Identify which cell holds the provided text, then report its (X, Y) central coordinate. 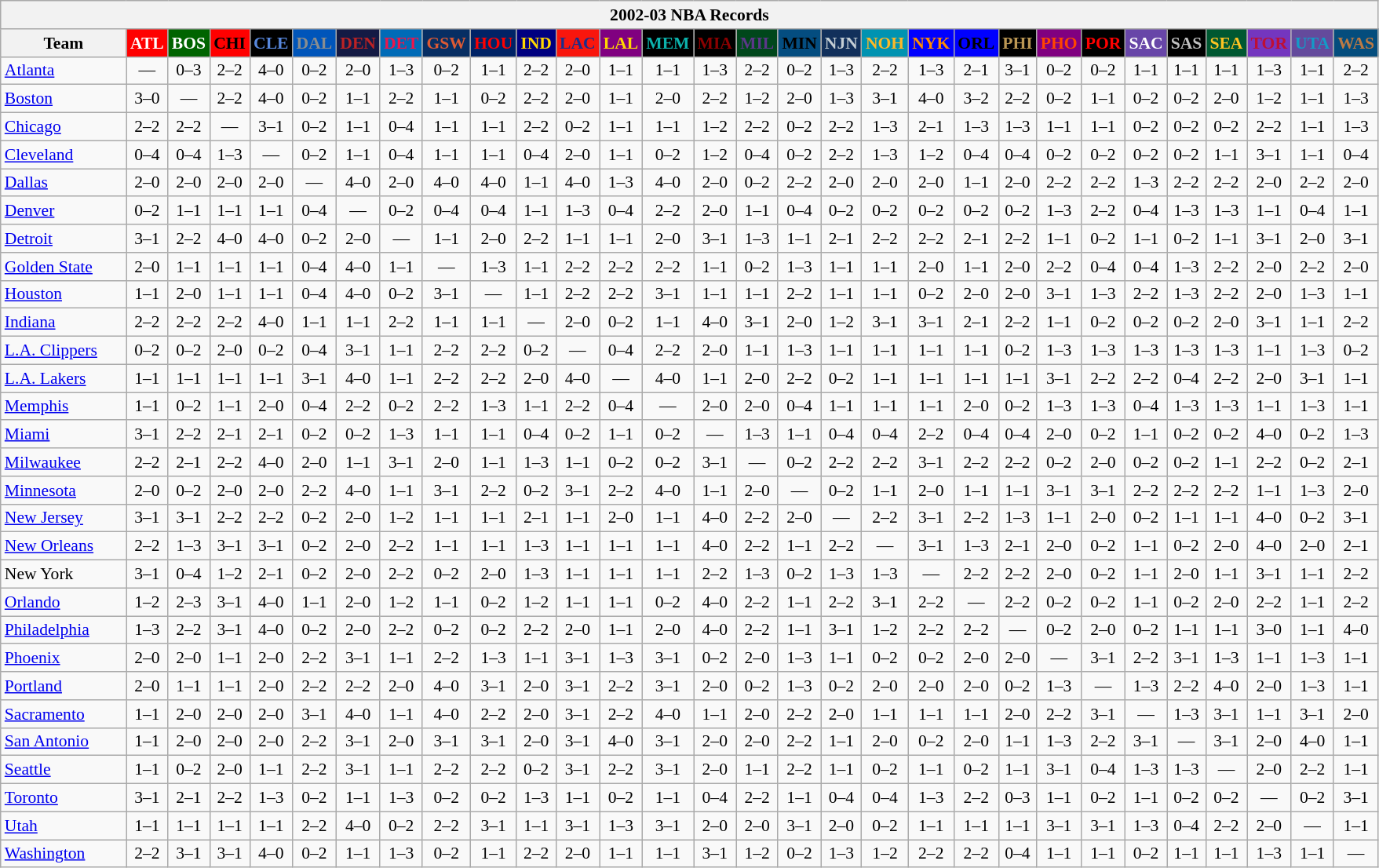
NOH (885, 43)
SEA (1226, 43)
New York (64, 574)
NJN (841, 43)
DET (402, 43)
NYK (931, 43)
CLE (272, 43)
Golden State (64, 267)
New Jersey (64, 518)
MIL (757, 43)
Atlanta (64, 71)
New Orleans (64, 546)
Portland (64, 686)
3–2 (976, 99)
Milwaukee (64, 462)
LAL (622, 43)
HOU (493, 43)
UTA (1312, 43)
Indiana (64, 323)
PHO (1060, 43)
ATL (148, 43)
IND (536, 43)
ORL (976, 43)
L.A. Clippers (64, 351)
Denver (64, 211)
Phoenix (64, 658)
TOR (1270, 43)
SAS (1187, 43)
2–3 (188, 602)
PHI (1017, 43)
Philadelphia (64, 630)
Memphis (64, 407)
Sacramento (64, 714)
CHI (229, 43)
WAS (1356, 43)
Boston (64, 99)
San Antonio (64, 742)
Miami (64, 435)
Detroit (64, 239)
Seattle (64, 770)
MEM (667, 43)
POR (1104, 43)
Minnesota (64, 491)
Washington (64, 854)
Cleveland (64, 155)
Dallas (64, 183)
Toronto (64, 798)
SAC (1146, 43)
BOS (188, 43)
L.A. Lakers (64, 378)
GSW (446, 43)
Chicago (64, 127)
MIN (799, 43)
Houston (64, 294)
Team (64, 43)
DAL (315, 43)
2002-03 NBA Records (689, 15)
DEN (358, 43)
LAC (578, 43)
Orlando (64, 602)
Utah (64, 826)
MIA (715, 43)
